Determine the (x, y) coordinate at the center of the cell enclosing the given text.  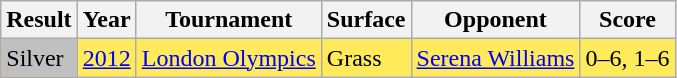
Opponent (496, 20)
2012 (106, 58)
London Olympics (228, 58)
Year (106, 20)
Serena Williams (496, 58)
Score (628, 20)
Result (39, 20)
Tournament (228, 20)
Surface (366, 20)
0–6, 1–6 (628, 58)
Silver (39, 58)
Grass (366, 58)
